Pinpoint the cell where the given text exists, returning its (x, y) midpoint coordinate. 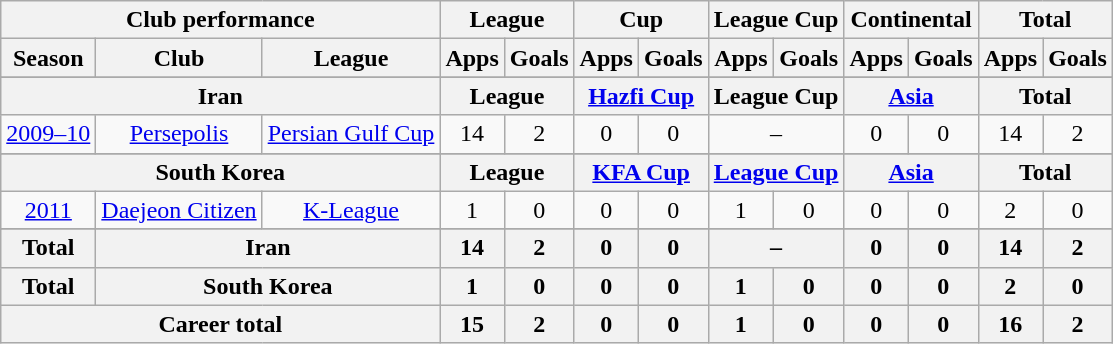
KFA Cup (641, 172)
Daejeon Citizen (179, 210)
16 (1010, 324)
Persepolis (179, 134)
2009–10 (48, 134)
Persian Gulf Cup (351, 134)
Club performance (220, 20)
Cup (641, 20)
Career total (220, 324)
Hazfi Cup (641, 96)
Club (179, 58)
15 (472, 324)
K-League (351, 210)
Continental (911, 20)
2011 (48, 210)
Season (48, 58)
